Scan for the cell matching the given text and deliver its [x, y] coordinate at center. 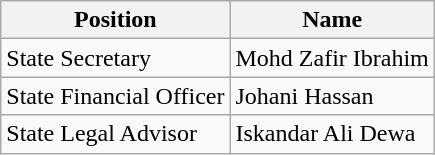
Mohd Zafir Ibrahim [332, 58]
Position [116, 20]
State Secretary [116, 58]
Johani Hassan [332, 96]
State Financial Officer [116, 96]
Name [332, 20]
State Legal Advisor [116, 134]
Iskandar Ali Dewa [332, 134]
